Determine the (X, Y) coordinate at the center of the cell enclosing the given text.  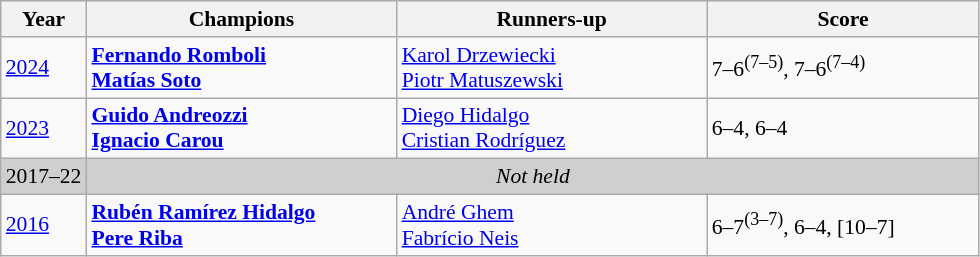
Rubén Ramírez Hidalgo Pere Riba (241, 226)
2016 (44, 226)
2024 (44, 68)
6–4, 6–4 (844, 128)
2023 (44, 128)
6–7(3–7), 6–4, [10–7] (844, 226)
2017–22 (44, 177)
Champions (241, 19)
Diego Hidalgo Cristian Rodríguez (552, 128)
Year (44, 19)
Karol Drzewiecki Piotr Matuszewski (552, 68)
Score (844, 19)
Runners-up (552, 19)
Fernando Romboli Matías Soto (241, 68)
7–6(7–5), 7–6(7–4) (844, 68)
Not held (532, 177)
André Ghem Fabrício Neis (552, 226)
Guido Andreozzi Ignacio Carou (241, 128)
